Return (X, Y) of the center of cell containing provided text 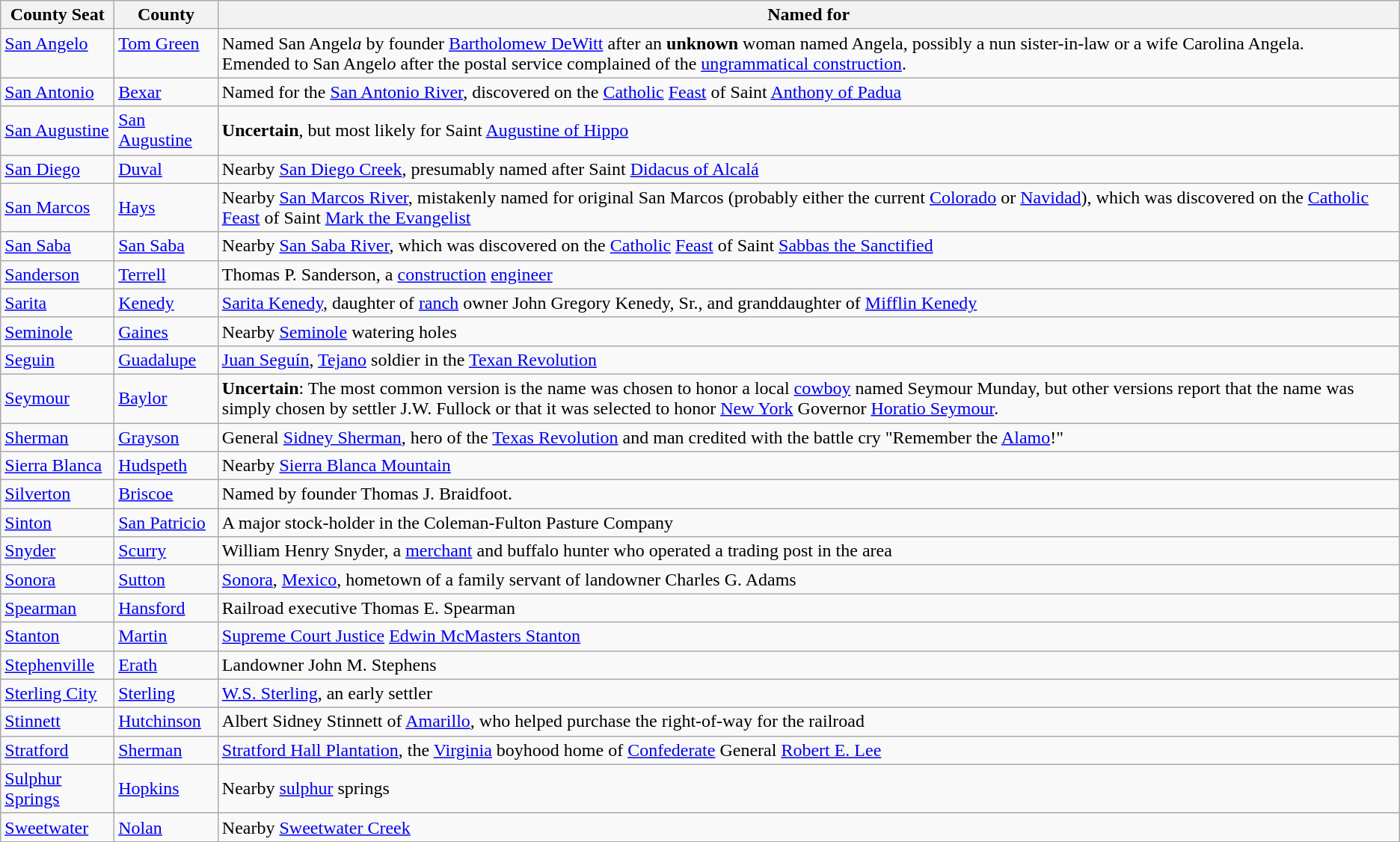
Hudspeth (166, 466)
Named for (808, 15)
Juan Seguín, Tejano soldier in the Texan Revolution (808, 360)
Bexar (166, 92)
Seguin (58, 360)
Sarita (58, 303)
Nolan (166, 827)
County Seat (58, 15)
Grayson (166, 437)
Seymour (58, 398)
Sterling (166, 693)
Thomas P. Sanderson, a construction engineer (808, 274)
Sulphur Springs (58, 788)
Briscoe (166, 494)
San Marcos (58, 208)
Seminole (58, 331)
General Sidney Sherman, hero of the Texas Revolution and man credited with the battle cry "Remember the Alamo!" (808, 437)
Nearby San Saba River, which was discovered on the Catholic Feast of Saint Sabbas the Sanctified (808, 246)
Spearman (58, 608)
Snyder (58, 551)
Baylor (166, 398)
Sutton (166, 580)
Silverton (58, 494)
Named for the San Antonio River, discovered on the Catholic Feast of Saint Anthony of Padua (808, 92)
Stratford (58, 750)
Supreme Court Justice Edwin McMasters Stanton (808, 636)
Hays (166, 208)
Sonora, Mexico, hometown of a family servant of landowner Charles G. Adams (808, 580)
Martin (166, 636)
A major stock-holder in the Coleman-Fulton Pasture Company (808, 523)
Landowner John M. Stephens (808, 665)
Nearby San Diego Creek, presumably named after Saint Didacus of Alcalá (808, 169)
Sierra Blanca (58, 466)
Sarita Kenedy, daughter of ranch owner John Gregory Kenedy, Sr., and granddaughter of Mifflin Kenedy (808, 303)
Stratford Hall Plantation, the Virginia boyhood home of Confederate General Robert E. Lee (808, 750)
Guadalupe (166, 360)
Uncertain, but most likely for Saint Augustine of Hippo (808, 130)
William Henry Snyder, a merchant and buffalo hunter who operated a trading post in the area (808, 551)
Hutchinson (166, 722)
Hansford (166, 608)
Gaines (166, 331)
Stanton (58, 636)
Hopkins (166, 788)
Sweetwater (58, 827)
Kenedy (166, 303)
Nearby Sierra Blanca Mountain (808, 466)
County (166, 15)
Terrell (166, 274)
Named by founder Thomas J. Braidfoot. (808, 494)
Scurry (166, 551)
San Antonio (58, 92)
Duval (166, 169)
Railroad executive Thomas E. Spearman (808, 608)
Stinnett (58, 722)
W.S. Sterling, an early settler (808, 693)
Sanderson (58, 274)
Nearby Seminole watering holes (808, 331)
Erath (166, 665)
Sinton (58, 523)
Albert Sidney Stinnett of Amarillo, who helped purchase the right-of-way for the railroad (808, 722)
Tom Green (166, 54)
San Angelo (58, 54)
Sonora (58, 580)
Nearby Sweetwater Creek (808, 827)
Stephenville (58, 665)
Nearby sulphur springs (808, 788)
San Patricio (166, 523)
San Diego (58, 169)
Sterling City (58, 693)
